Pinpoint the cell where the given text exists, returning its [X, Y] midpoint coordinate. 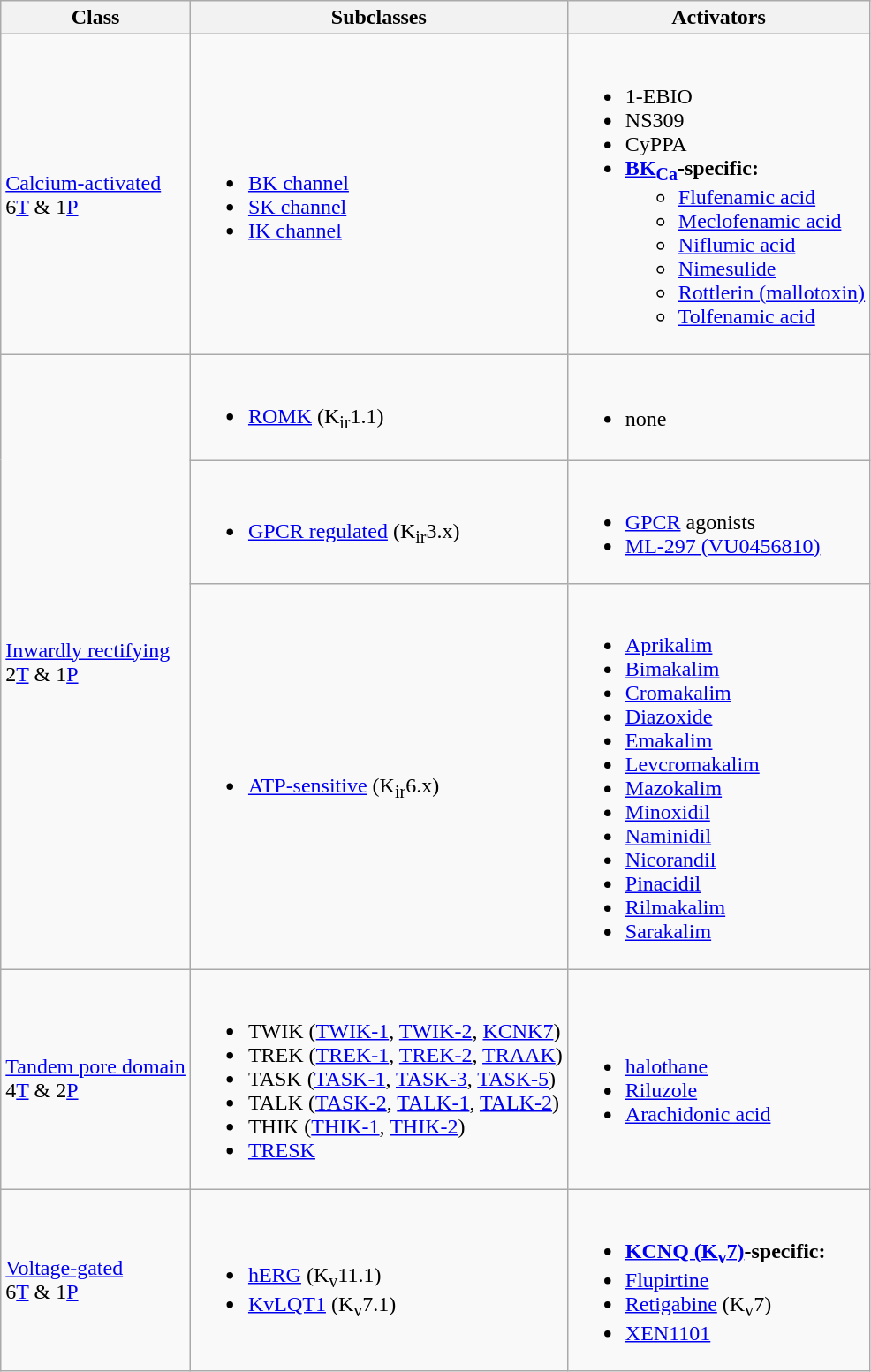
Calcium-activated6T & 1P [95, 194]
Subclasses [378, 18]
Inwardly rectifying2T & 1P [95, 662]
GPCR agonistsML-297 (VU0456810) [718, 521]
ROMK (Kir1.1) [378, 406]
AprikalimBimakalimCromakalimDiazoxideEmakalimLevcromakalimMazokalimMinoxidilNaminidilNicorandilPinacidilRilmakalimSarakalim [718, 777]
KCNQ (Kv7)-specific:FlupirtineRetigabine (Kv7)XEN1101 [718, 1281]
halothaneRiluzoleArachidonic acid [718, 1080]
ATP-sensitive (Kir6.x) [378, 777]
Class [95, 18]
TWIK (TWIK-1, TWIK-2, KCNK7)TREK (TREK-1, TREK-2, TRAAK)TASK (TASK-1, TASK-3, TASK-5)TALK (TASK-2, TALK-1, TALK-2)THIK (THIK-1, THIK-2)TRESK [378, 1080]
Tandem pore domain4T & 2P [95, 1080]
hERG (Kv11.1)KvLQT1 (Kv7.1) [378, 1281]
none [718, 406]
Activators [718, 18]
Voltage-gated6T & 1P [95, 1281]
1-EBIONS309CyPPABKCa-specific:Flufenamic acidMeclofenamic acidNiflumic acidNimesulideRottlerin (mallotoxin)Tolfenamic acid [718, 194]
BK channelSK channelIK channel [378, 194]
GPCR regulated (Kir3.x) [378, 521]
